Locate the cell with the specified text and output its [X, Y] center coordinate. 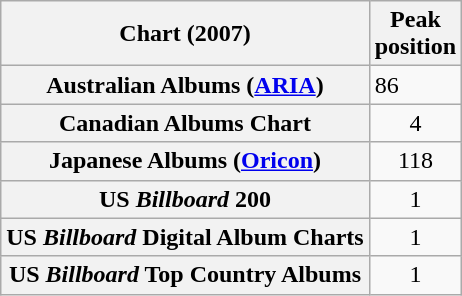
Australian Albums (ARIA) [185, 85]
Peakposition [415, 34]
86 [415, 85]
4 [415, 123]
118 [415, 161]
Japanese Albums (Oricon) [185, 161]
US Billboard 200 [185, 199]
US Billboard Digital Album Charts [185, 237]
US Billboard Top Country Albums [185, 275]
Canadian Albums Chart [185, 123]
Chart (2007) [185, 34]
